Output the (X, Y) coordinate of the center of the cell containing the given text.  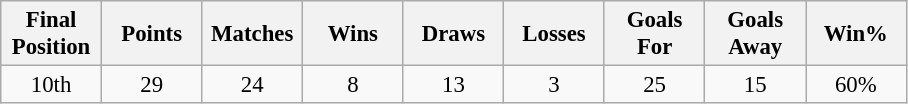
13 (454, 85)
Matches (252, 34)
Goals For (654, 34)
3 (554, 85)
Win% (856, 34)
Losses (554, 34)
Final Position (52, 34)
Goals Away (756, 34)
Points (152, 34)
15 (756, 85)
8 (354, 85)
Wins (354, 34)
25 (654, 85)
29 (152, 85)
Draws (454, 34)
24 (252, 85)
60% (856, 85)
10th (52, 85)
